Provide the [X, Y] coordinate of the cell's center where the given text is located.  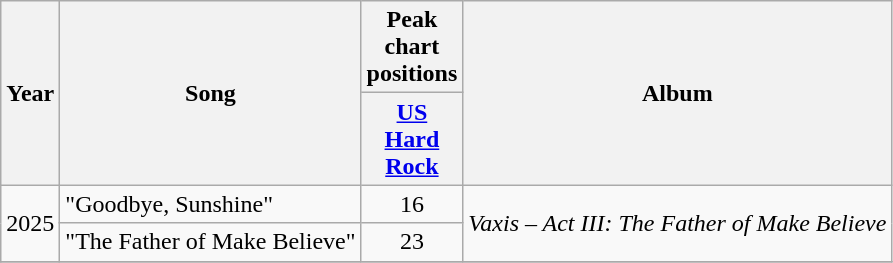
Vaxis – Act III: The Father of Make Believe [678, 223]
"Goodbye, Sunshine" [210, 204]
"The Father of Make Believe" [210, 242]
USHardRock [412, 139]
Year [30, 93]
16 [412, 204]
2025 [30, 223]
Song [210, 93]
23 [412, 242]
Album [678, 93]
Peak chart positions [412, 47]
